Pinpoint the cell where the given text exists, returning its [x, y] midpoint coordinate. 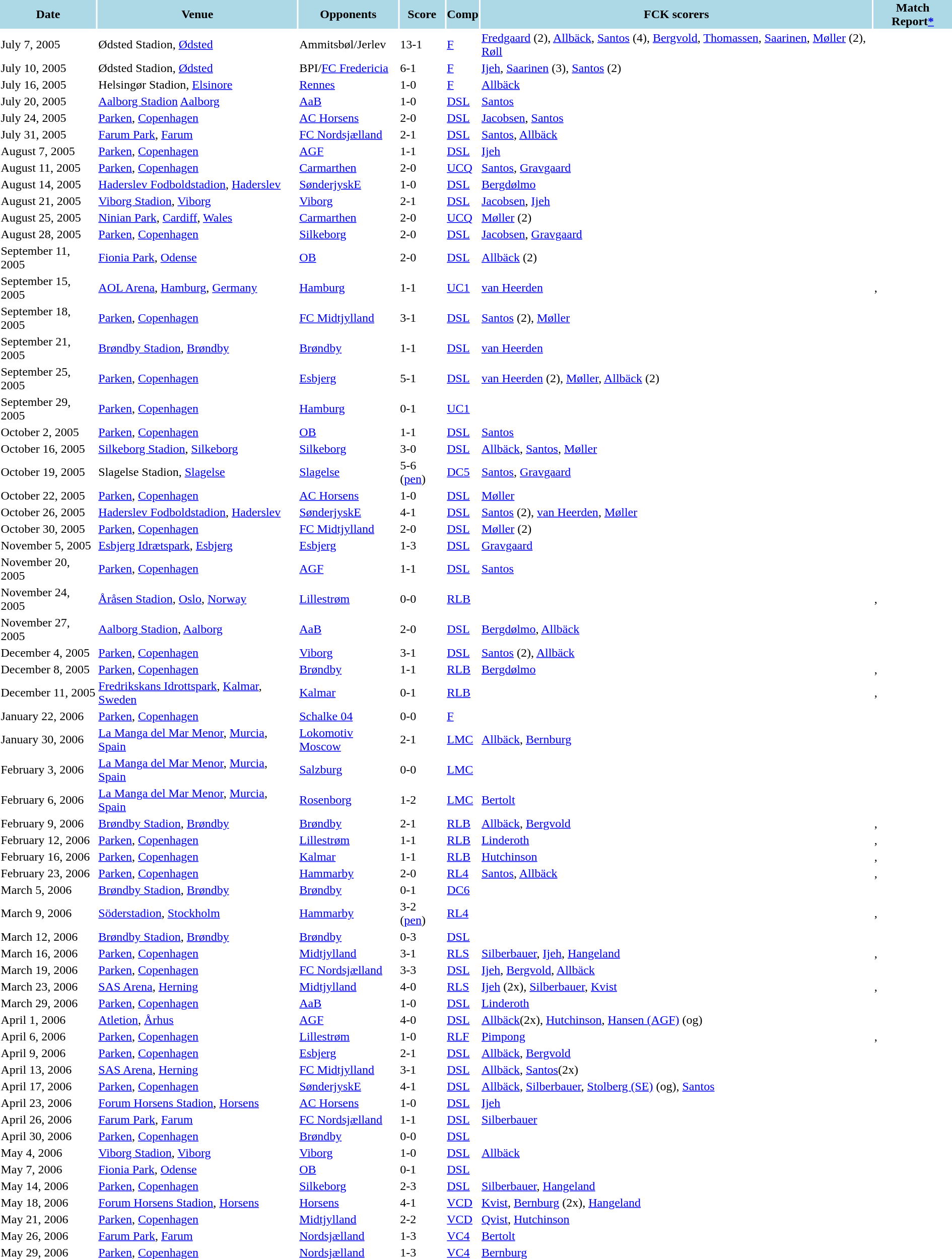
Score [422, 14]
Venue [197, 14]
July 24, 2005 [48, 118]
BPI/FC Fredericia [349, 68]
January 30, 2006 [48, 739]
March 12, 2006 [48, 937]
Rennes [349, 85]
5-6 (pen) [422, 472]
April 30, 2006 [48, 1136]
April 13, 2006 [48, 1070]
Allbäck (2) [676, 258]
July 20, 2005 [48, 101]
Atletion, Århus [197, 1020]
Gravgaard [676, 545]
Comp [463, 14]
November 27, 2005 [48, 630]
Söderstadion, Stockholm [197, 914]
August 21, 2005 [48, 201]
Santos (2), Møller [676, 318]
Allbäck(2x), Hutchinson, Hansen (AGF) (og) [676, 1020]
January 22, 2006 [48, 716]
Ijeh, Saarinen (3), Santos (2) [676, 68]
August 28, 2005 [48, 234]
May 4, 2006 [48, 1153]
May 7, 2006 [48, 1169]
September 15, 2005 [48, 288]
5-1 [422, 379]
Schalke 04 [349, 716]
February 12, 2006 [48, 840]
March 19, 2006 [48, 970]
Jacobsen, Gravgaard [676, 234]
April 23, 2006 [48, 1103]
Lokomotiv Moscow [349, 739]
December 11, 2005 [48, 693]
Jacobsen, Ijeh [676, 201]
March 5, 2006 [48, 890]
August 7, 2005 [48, 151]
Salzburg [349, 770]
October 22, 2005 [48, 496]
February 23, 2006 [48, 873]
1-2 [422, 800]
October 19, 2005 [48, 472]
Silberbauer, Hangeland [676, 1186]
Møller [676, 496]
Åråsen Stadion, Oslo, Norway [197, 599]
Pimpong [676, 1036]
Opponents [349, 14]
van Heerden (2), Møller, Allbäck (2) [676, 379]
April 17, 2006 [48, 1086]
3-3 [422, 970]
May 21, 2006 [48, 1219]
August 11, 2005 [48, 168]
February 6, 2006 [48, 800]
2-2 [422, 1219]
Allbäck, Santos, Møller [676, 449]
0-3 [422, 937]
October 2, 2005 [48, 432]
July 10, 2005 [48, 68]
November 5, 2005 [48, 545]
Allbäck, Bernburg [676, 739]
Ijeh, Bergvold, Allbäck [676, 970]
Helsingør Stadion, Elsinore [197, 85]
July 31, 2005 [48, 134]
Slagelse Stadion, Slagelse [197, 472]
Aalborg Stadion Aalborg [197, 101]
March 9, 2006 [48, 914]
Allbäck, Silberbauer, Stolberg (SE) (og), Santos [676, 1086]
Fredgaard (2), Allbäck, Santos (4), Bergvold, Thomassen, Saarinen, Møller (2), Røll [676, 44]
May 18, 2006 [48, 1203]
March 16, 2006 [48, 953]
November 20, 2005 [48, 569]
February 16, 2006 [48, 857]
October 30, 2005 [48, 529]
December 8, 2005 [48, 669]
October 16, 2005 [48, 449]
September 29, 2005 [48, 409]
March 29, 2006 [48, 1003]
December 4, 2005 [48, 653]
Hutchinson [676, 857]
Ijeh (2x), Silberbauer, Kvist [676, 987]
February 9, 2006 [48, 823]
Esbjerg Idrætspark, Esbjerg [197, 545]
September 18, 2005 [48, 318]
13-1 [422, 44]
April 1, 2006 [48, 1020]
Aalborg Stadion, Aalborg [197, 630]
Kvist, Bernburg (2x), Hangeland [676, 1203]
Rosenborg [349, 800]
3-2 (pen) [422, 914]
Silkeborg Stadion, Silkeborg [197, 449]
July 7, 2005 [48, 44]
September 25, 2005 [48, 379]
Silberbauer [676, 1120]
VC4 [463, 1236]
Silberbauer, Ijeh, Hangeland [676, 953]
DC5 [463, 472]
Ninian Park, Cardiff, Wales [197, 218]
September 11, 2005 [48, 258]
AOL Arena, Hamburg, Germany [197, 288]
April 6, 2006 [48, 1036]
Qvist, Hutchinson [676, 1219]
Slagelse [349, 472]
2-3 [422, 1186]
October 26, 2005 [48, 512]
RLF [463, 1036]
Bergdølmo, Allbäck [676, 630]
Horsens [349, 1203]
Nordsjælland [349, 1236]
July 16, 2005 [48, 85]
FCK scorers [676, 14]
March 23, 2006 [48, 987]
6-1 [422, 68]
May 26, 2006 [48, 1236]
April 26, 2006 [48, 1120]
3-0 [422, 449]
August 14, 2005 [48, 184]
DC6 [463, 890]
February 3, 2006 [48, 770]
Match Report* [913, 14]
August 25, 2005 [48, 218]
Jacobsen, Santos [676, 118]
Date [48, 14]
Santos (2), van Heerden, Møller [676, 512]
Fredrikskans Idrottspark, Kalmar, Sweden [197, 693]
Ammitsbøl/Jerlev [349, 44]
Santos (2), Allbäck [676, 653]
April 9, 2006 [48, 1053]
November 24, 2005 [48, 599]
Allbäck, Santos(2x) [676, 1070]
May 14, 2006 [48, 1186]
September 21, 2005 [48, 348]
